Return the (x, y) coordinate for the center point of the cell that contains the specified text.  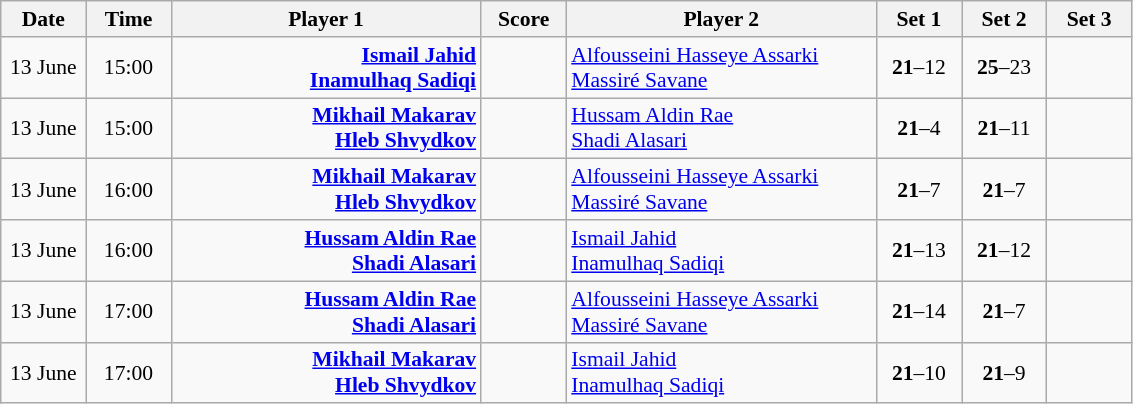
21–9 (1004, 372)
Time (128, 19)
Set 1 (918, 19)
21–14 (918, 312)
21–11 (1004, 128)
21–10 (918, 372)
Player 1 (326, 19)
Player 2 (721, 19)
25–23 (1004, 68)
21–4 (918, 128)
Score (524, 19)
Set 3 (1090, 19)
Date (44, 19)
21–13 (918, 250)
Set 2 (1004, 19)
